Detect which cell encompasses the target text, then output its [X, Y] center coordinate. 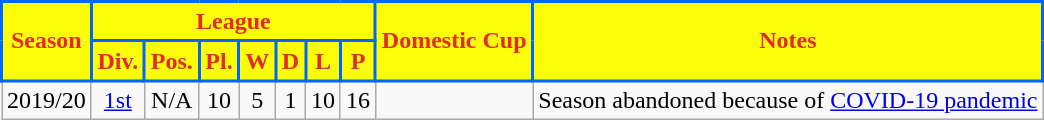
League [233, 22]
Season [47, 42]
Pl. [219, 61]
16 [358, 100]
Div. [118, 61]
Domestic Cup [454, 42]
P [358, 61]
1st [118, 100]
Notes [788, 42]
Season abandoned because of COVID-19 pandemic [788, 100]
D [291, 61]
5 [258, 100]
W [258, 61]
Pos. [172, 61]
2019/20 [47, 100]
N/A [172, 100]
L [322, 61]
1 [291, 100]
